Output the [X, Y] coordinate of the center of the cell containing the given text.  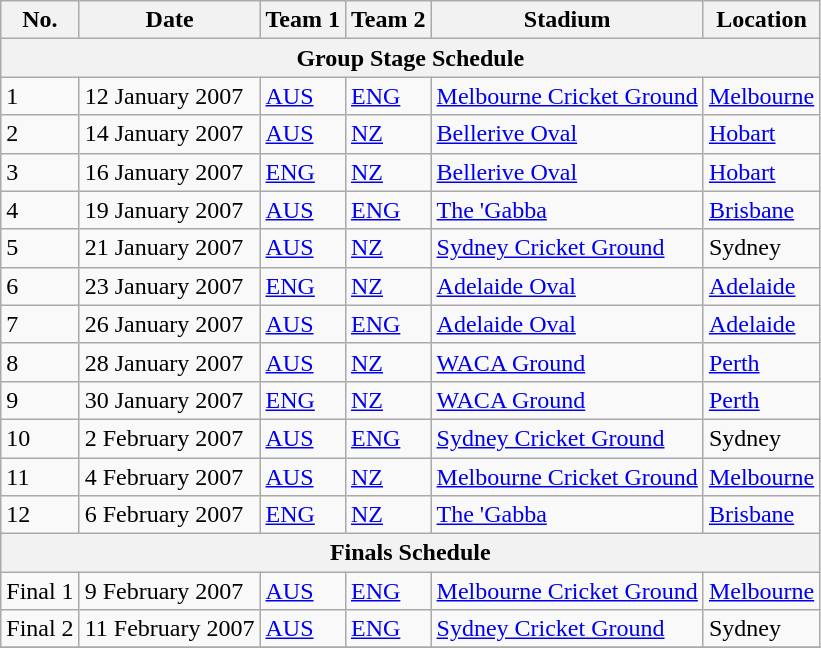
12 January 2007 [170, 96]
19 January 2007 [170, 210]
26 January 2007 [170, 324]
9 [40, 400]
5 [40, 248]
Finals Schedule [410, 553]
28 January 2007 [170, 362]
16 January 2007 [170, 172]
2 February 2007 [170, 438]
3 [40, 172]
Team 2 [388, 20]
Date [170, 20]
1 [40, 96]
6 [40, 286]
14 January 2007 [170, 134]
4 February 2007 [170, 477]
23 January 2007 [170, 286]
9 February 2007 [170, 591]
12 [40, 515]
Team 1 [303, 20]
2 [40, 134]
No. [40, 20]
Group Stage Schedule [410, 58]
21 January 2007 [170, 248]
4 [40, 210]
30 January 2007 [170, 400]
Stadium [567, 20]
7 [40, 324]
11 February 2007 [170, 629]
11 [40, 477]
8 [40, 362]
Location [761, 20]
6 February 2007 [170, 515]
Final 1 [40, 591]
Final 2 [40, 629]
10 [40, 438]
